Search for the cell housing the specified text and yield its (x, y) center coordinate. 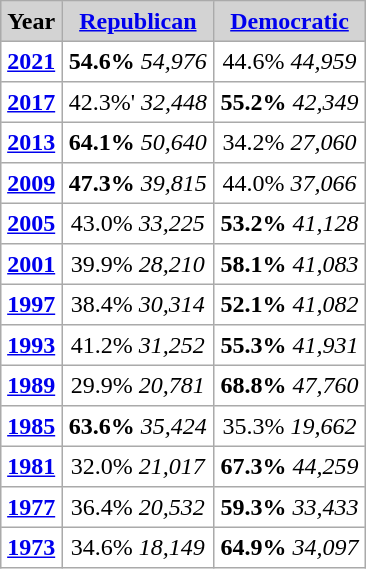
53.2% 41,128 (290, 223)
47.3% 39,815 (138, 183)
52.1% 41,082 (290, 304)
1997 (31, 304)
44.0% 37,066 (290, 183)
Year (31, 21)
54.6% 54,976 (138, 61)
1973 (31, 547)
43.0% 33,225 (138, 223)
29.9% 20,781 (138, 385)
58.1% 41,083 (290, 264)
Democratic (290, 21)
1993 (31, 345)
42.3%' 32,448 (138, 102)
55.3% 41,931 (290, 345)
2021 (31, 61)
68.8% 47,760 (290, 385)
64.1% 50,640 (138, 142)
34.6% 18,149 (138, 547)
41.2% 31,252 (138, 345)
1989 (31, 385)
67.3% 44,259 (290, 466)
1977 (31, 507)
1981 (31, 466)
36.4% 20,532 (138, 507)
55.2% 42,349 (290, 102)
2009 (31, 183)
38.4% 30,314 (138, 304)
2001 (31, 264)
63.6% 35,424 (138, 426)
35.3% 19,662 (290, 426)
34.2% 27,060 (290, 142)
2005 (31, 223)
64.9% 34,097 (290, 547)
Republican (138, 21)
2017 (31, 102)
32.0% 21,017 (138, 466)
1985 (31, 426)
2013 (31, 142)
39.9% 28,210 (138, 264)
44.6% 44,959 (290, 61)
59.3% 33,433 (290, 507)
